Capture the cell that displays the provided text and extract its (X, Y) central coordinate. 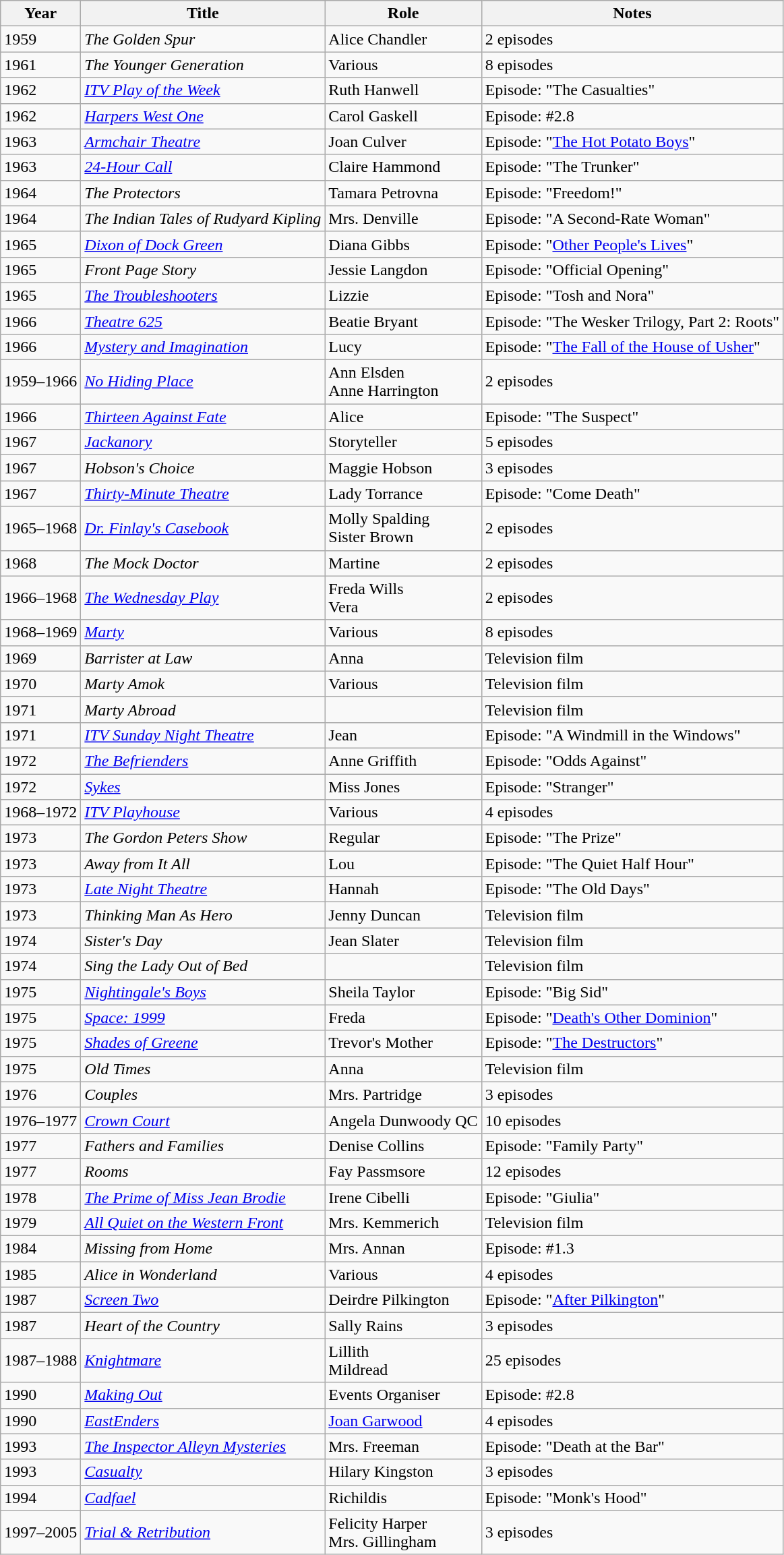
Marty Amok (203, 684)
Episode: "A Second-Rate Woman" (632, 218)
Episode: "Come Death" (632, 494)
Episode: "Stranger" (632, 787)
Claire Hammond (403, 167)
Late Night Theatre (203, 889)
Episode: "The Trunker" (632, 167)
Hilary Kingston (403, 1472)
Lady Torrance (403, 494)
5 episodes (632, 442)
Casualty (203, 1472)
Front Page Story (203, 270)
The Wednesday Play (203, 597)
Episode: "Family Party" (632, 1146)
Lucy (403, 347)
Alice (403, 417)
1969 (40, 658)
1961 (40, 65)
ITV Play of the Week (203, 90)
Episode: #1.3 (632, 1249)
Episode: "Other People's Lives" (632, 244)
Jean Slater (403, 941)
Ruth Hanwell (403, 90)
Armchair Theatre (203, 142)
Sheila Taylor (403, 992)
Away from It All (203, 864)
1997–2005 (40, 1532)
Episode: "The Hot Potato Boys" (632, 142)
The Prime of Miss Jean Brodie (203, 1197)
Ann ElsdenAnne Harrington (403, 382)
Nightingale's Boys (203, 992)
Episode: "Odds Against" (632, 761)
Richildis (403, 1498)
1968 (40, 563)
Sing the Lady Out of Bed (203, 966)
Beatie Bryant (403, 322)
1994 (40, 1498)
Missing from Home (203, 1249)
Events Organiser (403, 1395)
Year (40, 13)
Freda (403, 1018)
Mrs. Denville (403, 218)
Title (203, 13)
Making Out (203, 1395)
Episode: "After Pilkington" (632, 1300)
Tamara Petrovna (403, 193)
All Quiet on the Western Front (203, 1223)
Knightmare (203, 1361)
Jackanory (203, 442)
Sykes (203, 787)
10 episodes (632, 1120)
Notes (632, 13)
Episode: "The Old Days" (632, 889)
No Hiding Place (203, 382)
Episode: "The Prize" (632, 838)
Mrs. Partridge (403, 1094)
Anne Griffith (403, 761)
Carol Gaskell (403, 116)
Jessie Langdon (403, 270)
Regular (403, 838)
Episode: "The Casualties" (632, 90)
Old Times (203, 1069)
Storyteller (403, 442)
Rooms (203, 1171)
Hobson's Choice (203, 468)
ITV Sunday Night Theatre (203, 735)
1984 (40, 1249)
Trevor's Mother (403, 1043)
1976–1977 (40, 1120)
1976 (40, 1094)
Hannah (403, 889)
Marty (203, 633)
The Befrienders (203, 761)
Jean (403, 735)
Cadfael (203, 1498)
Joan Culver (403, 142)
Role (403, 13)
Episode: "Official Opening" (632, 270)
Episode: "The Suspect" (632, 417)
Joan Garwood (403, 1421)
1968–1969 (40, 633)
Episode: "Death's Other Dominion" (632, 1018)
Jenny Duncan (403, 915)
Harpers West One (203, 116)
Molly SpaldingSister Brown (403, 529)
Irene Cibelli (403, 1197)
The Troubleshooters (203, 295)
1970 (40, 684)
Miss Jones (403, 787)
Martine (403, 563)
1959 (40, 39)
1966–1968 (40, 597)
Denise Collins (403, 1146)
Episode: "Big Sid" (632, 992)
1985 (40, 1274)
Deirdre Pilkington (403, 1300)
Mystery and Imagination (203, 347)
24-Hour Call (203, 167)
Episode: "A Windmill in the Windows" (632, 735)
Couples (203, 1094)
Sister's Day (203, 941)
The Inspector Alleyn Mysteries (203, 1446)
Diana Gibbs (403, 244)
Dr. Finlay's Casebook (203, 529)
12 episodes (632, 1171)
Mrs. Kemmerich (403, 1223)
The Gordon Peters Show (203, 838)
EastEnders (203, 1421)
Theatre 625 (203, 322)
Thirty-Minute Theatre (203, 494)
25 episodes (632, 1361)
Sally Rains (403, 1326)
Alice Chandler (403, 39)
The Protectors (203, 193)
Episode: "The Fall of the House of Usher" (632, 347)
Angela Dunwoody QC (403, 1120)
Thinking Man As Hero (203, 915)
Episode: "The Wesker Trilogy, Part 2: Roots" (632, 322)
The Golden Spur (203, 39)
Episode: "The Quiet Half Hour" (632, 864)
Barrister at Law (203, 658)
Mrs. Annan (403, 1249)
Mrs. Freeman (403, 1446)
Thirteen Against Fate (203, 417)
Freda WillsVera (403, 597)
Lizzie (403, 295)
Fay Passmsore (403, 1171)
Space: 1999 (203, 1018)
Trial & Retribution (203, 1532)
Episode: "Tosh and Nora" (632, 295)
Dixon of Dock Green (203, 244)
Alice in Wonderland (203, 1274)
1978 (40, 1197)
Shades of Greene (203, 1043)
1965–1968 (40, 529)
1979 (40, 1223)
Screen Two (203, 1300)
Heart of the Country (203, 1326)
The Mock Doctor (203, 563)
Crown Court (203, 1120)
Episode: "Giulia" (632, 1197)
Felicity HarperMrs. Gillingham (403, 1532)
The Indian Tales of Rudyard Kipling (203, 218)
ITV Playhouse (203, 813)
Maggie Hobson (403, 468)
Lou (403, 864)
The Younger Generation (203, 65)
Fathers and Families (203, 1146)
Episode: "Monk's Hood" (632, 1498)
Marty Abroad (203, 709)
1987–1988 (40, 1361)
Episode: "Death at the Bar" (632, 1446)
1968–1972 (40, 813)
Episode: "Freedom!" (632, 193)
Episode: "The Destructors" (632, 1043)
LillithMildread (403, 1361)
1959–1966 (40, 382)
